Capture the cell that displays the provided text and extract its [X, Y] central coordinate. 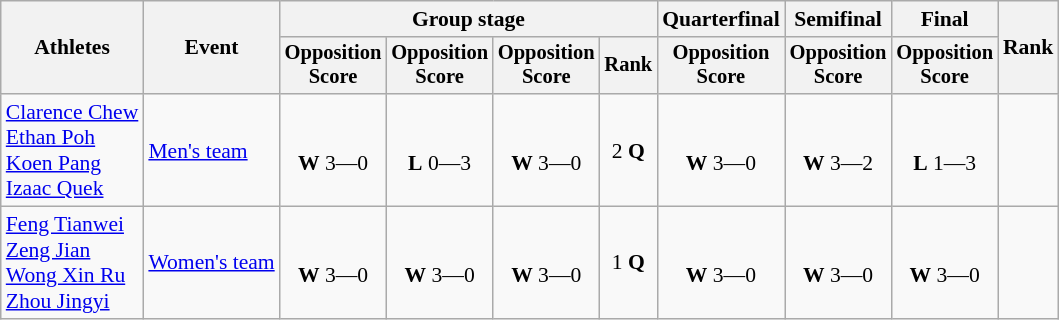
Quarterfinal [721, 19]
L 0―3 [440, 150]
W 3—0 [944, 263]
Athletes [72, 48]
Women's team [211, 263]
Semifinal [838, 19]
1 Q [629, 263]
2 Q [629, 150]
W 3―2 [838, 150]
Clarence ChewEthan PohKoen PangIzaac Quek [72, 150]
Event [211, 48]
Final [944, 19]
Men's team [211, 150]
Feng TianweiZeng JianWong Xin RuZhou Jingyi [72, 263]
Group stage [468, 19]
L 1―3 [944, 150]
